Find where the given text appears and provide that cell's center as (x, y) coordinate. 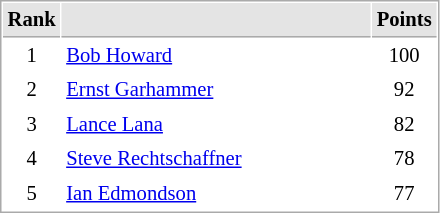
2 (32, 90)
78 (404, 158)
3 (32, 124)
Rank (32, 20)
Steve Rechtschaffner (216, 158)
Bob Howard (216, 56)
77 (404, 194)
92 (404, 90)
1 (32, 56)
Ian Edmondson (216, 194)
Lance Lana (216, 124)
82 (404, 124)
Ernst Garhammer (216, 90)
5 (32, 194)
4 (32, 158)
Points (404, 20)
100 (404, 56)
